Scan for the cell matching the given text and deliver its [x, y] coordinate at center. 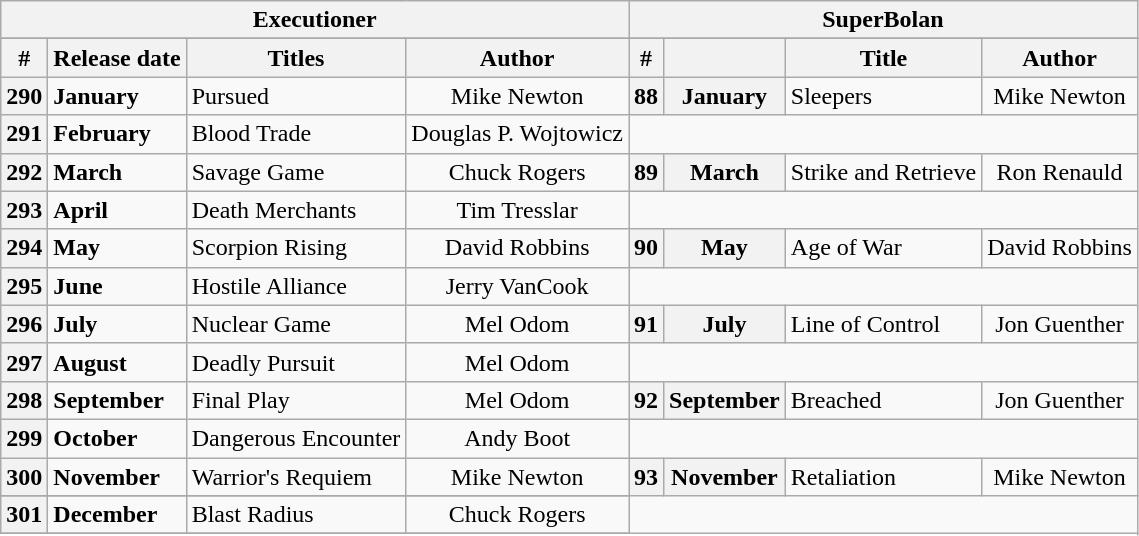
Retaliation [883, 477]
Blast Radius [296, 515]
290 [24, 96]
April [117, 210]
February [117, 134]
Ron Renauld [1060, 172]
Tim Tresslar [518, 210]
90 [646, 248]
92 [646, 400]
December [117, 515]
Title [883, 58]
88 [646, 96]
Andy Boot [518, 438]
298 [24, 400]
Savage Game [296, 172]
Blood Trade [296, 134]
301 [24, 515]
297 [24, 362]
299 [24, 438]
Titles [296, 58]
296 [24, 324]
291 [24, 134]
Nuclear Game [296, 324]
93 [646, 477]
Sleepers [883, 96]
Douglas P. Wojtowicz [518, 134]
October [117, 438]
Release date [117, 58]
Hostile Alliance [296, 286]
SuperBolan [882, 20]
Age of War [883, 248]
Jerry VanCook [518, 286]
Strike and Retrieve [883, 172]
91 [646, 324]
Breached [883, 400]
Deadly Pursuit [296, 362]
293 [24, 210]
August [117, 362]
295 [24, 286]
Executioner [315, 20]
294 [24, 248]
Final Play [296, 400]
89 [646, 172]
Death Merchants [296, 210]
Line of Control [883, 324]
Scorpion Rising [296, 248]
300 [24, 477]
Warrior's Requiem [296, 477]
Dangerous Encounter [296, 438]
June [117, 286]
Pursued [296, 96]
292 [24, 172]
